Identify which cell holds the provided text, then report its [x, y] central coordinate. 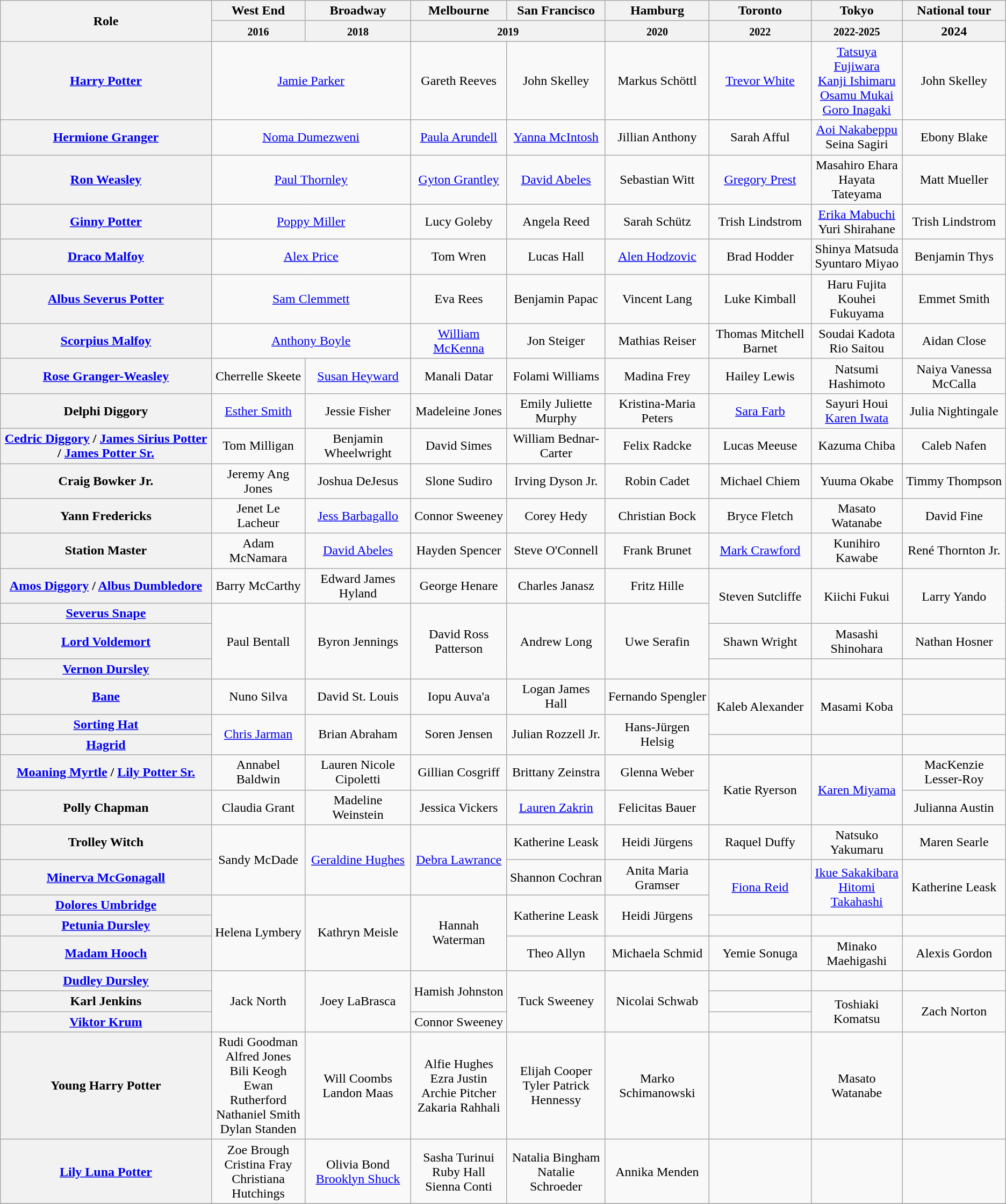
Maren Searle [954, 842]
Tom Wren [459, 257]
Irving Dyson Jr. [556, 480]
Rose Granger-Weasley [106, 376]
Petunia Dursley [106, 925]
Iopu Auva'a [459, 696]
Helena Lymbery [258, 933]
Joshua DeJesus [358, 480]
Toronto [760, 11]
Moaning Myrtle / Lily Potter Sr. [106, 773]
2019 [508, 31]
Poppy Miller [311, 221]
Hailey Lewis [760, 376]
Albus Severus Potter [106, 299]
Sorting Hat [106, 724]
Jon Steiger [556, 341]
Felicitas Bauer [657, 807]
Jenet Le Lacheur [258, 516]
Toshiaki Komatsu [857, 1012]
Draco Malfoy [106, 257]
Hagrid [106, 745]
Brian Abraham [358, 734]
Trolley Witch [106, 842]
Anita Maria Gramser [657, 877]
San Francisco [556, 11]
Kristina-Maria Peters [657, 410]
William Bednar-Carter [556, 446]
Tom Milligan [258, 446]
Aidan Close [954, 341]
Paul Thornley [311, 179]
Uwe Serafin [657, 641]
Madeline Weinstein [358, 807]
Rudi GoodmanAlfred JonesBili KeoghEwan RutherfordNathaniel SmithDylan Standen [258, 1086]
Cedric Diggory / James Sirius Potter / James Potter Sr. [106, 446]
Polly Chapman [106, 807]
2018 [358, 31]
Annabel Baldwin [258, 773]
Raquel Duffy [760, 842]
Fernando Spengler [657, 696]
Debra Lawrance [459, 860]
Barry McCarthy [258, 586]
Sara Farb [760, 410]
Craig Bowker Jr. [106, 480]
2020 [657, 31]
Eva Rees [459, 299]
Brad Hodder [760, 257]
Gareth Reeves [459, 81]
Jessie Fisher [358, 410]
Lauren Zakrin [556, 807]
2022-2025 [857, 31]
Frank Brunet [657, 551]
Naiya Vanessa McCalla [954, 376]
David St. Louis [358, 696]
Bane [106, 696]
Fiona Reid [760, 888]
Slone Sudiro [459, 480]
Masahiro EharaHayata Tateyama [857, 179]
West End [258, 11]
Alen Hodzovic [657, 257]
Natalia BinghamNatalie Schroeder [556, 1171]
Hamish Johnston [459, 991]
David Fine [954, 516]
Hamburg [657, 11]
Severus Snape [106, 614]
Paul Bentall [258, 641]
Kathryn Meisle [358, 933]
Elijah CooperTyler Patrick Hennessy [556, 1086]
Markus Schöttl [657, 81]
Minako Maehigashi [857, 953]
National tour [954, 11]
Lily Luna Potter [106, 1171]
Felix Radcke [657, 446]
Shawn Wright [760, 641]
Angela Reed [556, 221]
Jamie Parker [311, 81]
David Simes [459, 446]
Nuno Silva [258, 696]
Olivia BondBrooklyn Shuck [358, 1171]
Sasha TurinuiRuby HallSienna Conti [459, 1171]
Karl Jenkins [106, 1001]
Lauren Nicole Cipoletti [358, 773]
Luke Kimball [760, 299]
Paula Arundell [459, 138]
Edward James Hyland [358, 586]
Hermione Granger [106, 138]
Emmet Smith [954, 299]
2016 [258, 31]
Harry Potter [106, 81]
Sandy McDade [258, 860]
Robin Cadet [657, 480]
Hannah Waterman [459, 933]
Noma Dumezweni [311, 138]
Tokyo [857, 11]
Geraldine Hughes [358, 860]
Gyton Grantley [459, 179]
Lord Voldemort [106, 641]
Charles Janasz [556, 586]
Andrew Long [556, 641]
Station Master [106, 551]
Will CoombsLandon Maas [358, 1086]
Benjamin Wheelwright [358, 446]
Karen Miyama [857, 790]
Alex Price [311, 257]
Soren Jensen [459, 734]
Alfie HughesEzra JustinArchie PitcherZakaria Rahhali [459, 1086]
Nathan Hosner [954, 641]
Viktor Krum [106, 1022]
Annika Menden [657, 1171]
Gillian Cosgriff [459, 773]
Zoe BroughCristina FrayChristiana Hutchings [258, 1171]
Delphi Diggory [106, 410]
Zach Norton [954, 1012]
Julianna Austin [954, 807]
Hans-Jürgen Helsig [657, 734]
Marko Schimanowski [657, 1086]
Kazuma Chiba [857, 446]
Natsumi Hashimoto [857, 376]
Kunihiro Kawabe [857, 551]
Benjamin Papac [556, 299]
Jeremy Ang Jones [258, 480]
Chris Jarman [258, 734]
Lucas Hall [556, 257]
Yann Fredericks [106, 516]
Folami Williams [556, 376]
Jillian Anthony [657, 138]
Lucas Meeuse [760, 446]
Soudai KadotaRio Saitou [857, 341]
Vernon Dursley [106, 669]
Logan James Hall [556, 696]
Tatsuya FujiwaraKanji IshimaruOsamu MukaiGoro Inagaki [857, 81]
Michaela Schmid [657, 953]
Steve O'Connell [556, 551]
Jessica Vickers [459, 807]
Sam Clemmett [311, 299]
George Henare [459, 586]
Bryce Fletch [760, 516]
Jess Barbagallo [358, 516]
Claudia Grant [258, 807]
Mark Crawford [760, 551]
Haru FujitaKouhei Fukuyama [857, 299]
Fritz Hille [657, 586]
Byron Jennings [358, 641]
Julian Rozzell Jr. [556, 734]
Emily Juliette Murphy [556, 410]
Cherrelle Skeete [258, 376]
Madam Hooch [106, 953]
Ikue SakakibaraHitomi Takahashi [857, 888]
Gregory Prest [760, 179]
Glenna Weber [657, 773]
Aoi NakabeppuSeina Sagiri [857, 138]
Timmy Thompson [954, 480]
Michael Chiem [760, 480]
Scorpius Malfoy [106, 341]
Madina Frey [657, 376]
Ebony Blake [954, 138]
Thomas Mitchell Barnet [760, 341]
David Ross Patterson [459, 641]
Madeleine Jones [459, 410]
Brittany Zeinstra [556, 773]
Kaleb Alexander [760, 707]
Shinya MatsudaSyuntaro Miyao [857, 257]
Katie Ryerson [760, 790]
Yuuma Okabe [857, 480]
Amos Diggory / Albus Dumbledore [106, 586]
Erika MabuchiYuri Shirahane [857, 221]
Benjamin Thys [954, 257]
Julia Nightingale [954, 410]
Natsuko Yakumaru [857, 842]
Sarah Afful [760, 138]
René Thornton Jr. [954, 551]
Jack North [258, 1001]
Mathias Reiser [657, 341]
Sayuri HouiKaren Iwata [857, 410]
Trevor White [760, 81]
Minerva McGonagall [106, 877]
Yemie Sonuga [760, 953]
Ron Weasley [106, 179]
Role [106, 21]
Joey LaBrasca [358, 1001]
Anthony Boyle [311, 341]
Susan Heyward [358, 376]
Lucy Goleby [459, 221]
Young Harry Potter [106, 1086]
Adam McNamara [258, 551]
Dudley Dursley [106, 981]
Ginny Potter [106, 221]
Dolores Umbridge [106, 905]
Caleb Nafen [954, 446]
MacKenzie Lesser-Roy [954, 773]
Sarah Schütz [657, 221]
Tuck Sweeney [556, 1001]
Corey Hedy [556, 516]
Vincent Lang [657, 299]
Melbourne [459, 11]
Manali Datar [459, 376]
William McKenna [459, 341]
Christian Bock [657, 516]
Nicolai Schwab [657, 1001]
Masashi Shinohara [857, 641]
2022 [760, 31]
Alexis Gordon [954, 953]
Steven Sutcliffe [760, 596]
Shannon Cochran [556, 877]
Hayden Spencer [459, 551]
Masami Koba [857, 707]
Theo Allyn [556, 953]
Larry Yando [954, 596]
Yanna McIntosh [556, 138]
Kiichi Fukui [857, 596]
Esther Smith [258, 410]
Broadway [358, 11]
Sebastian Witt [657, 179]
2024 [954, 31]
Matt Mueller [954, 179]
